Detect which cell encompasses the target text, then output its (X, Y) center coordinate. 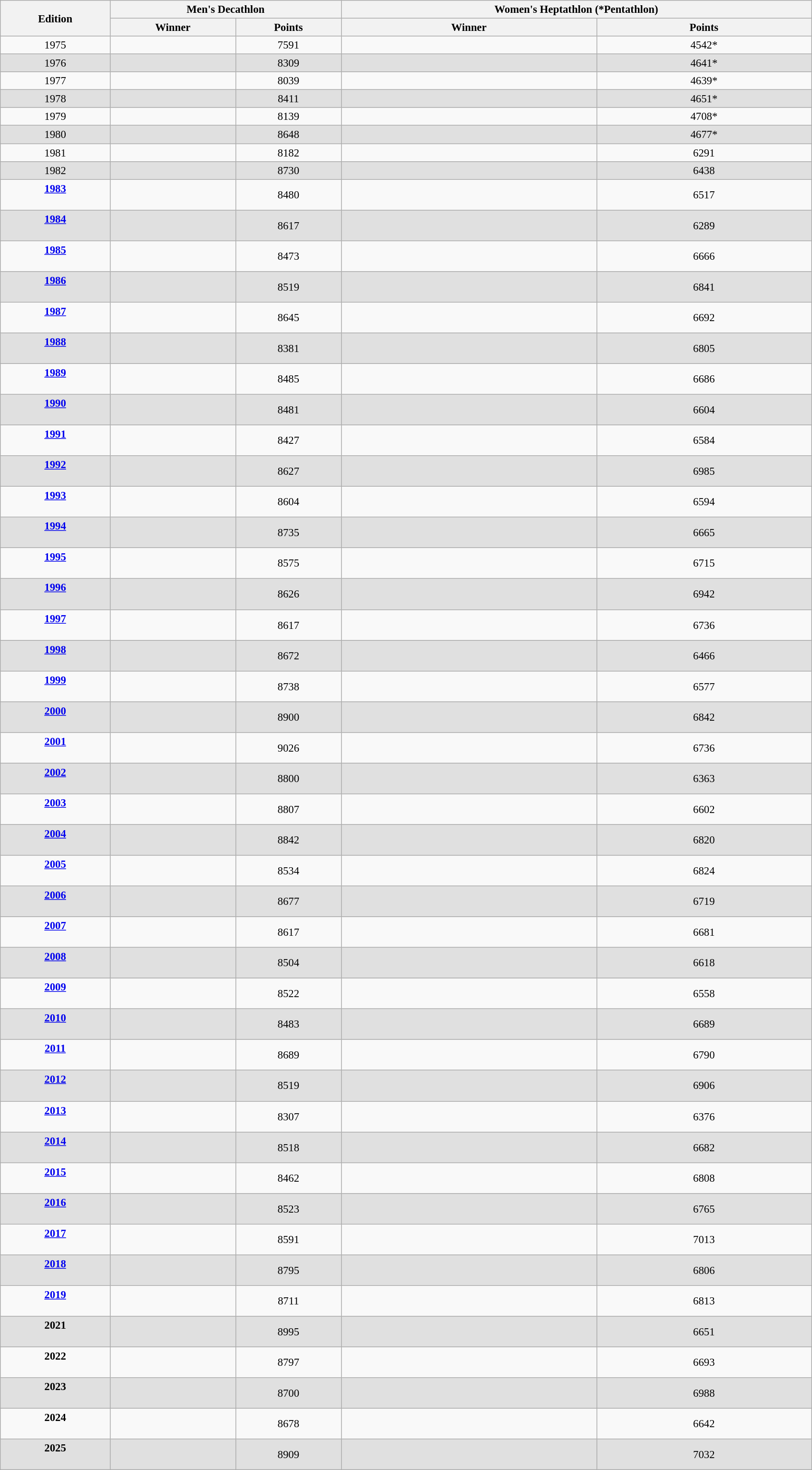
4639* (704, 81)
6466 (704, 656)
8483 (288, 1025)
2017 (55, 1240)
8139 (288, 117)
1999 (55, 686)
6651 (704, 1332)
6790 (704, 1055)
2025 (55, 1455)
4677* (704, 135)
1976 (55, 63)
8462 (288, 1178)
1981 (55, 153)
2009 (55, 993)
4708* (704, 117)
2003 (55, 810)
8677 (288, 902)
8735 (288, 533)
1982 (55, 170)
8182 (288, 153)
2006 (55, 902)
8523 (288, 1208)
6594 (704, 502)
7013 (704, 1240)
1989 (55, 379)
4542* (704, 45)
8627 (288, 471)
8645 (288, 318)
7032 (704, 1455)
8518 (288, 1147)
2023 (55, 1393)
8427 (288, 441)
8481 (288, 410)
6618 (704, 963)
Edition (55, 18)
2005 (55, 871)
8678 (288, 1424)
2022 (55, 1362)
6558 (704, 993)
2001 (55, 748)
6692 (704, 318)
8672 (288, 656)
6686 (704, 379)
6942 (704, 595)
8795 (288, 1270)
2000 (55, 717)
1990 (55, 410)
8411 (288, 99)
2024 (55, 1424)
6363 (704, 778)
6577 (704, 686)
8738 (288, 686)
Women's Heptathlon (*Pentathlon) (576, 10)
8909 (288, 1455)
6689 (704, 1025)
6584 (704, 441)
2018 (55, 1270)
1980 (55, 135)
6665 (704, 533)
9026 (288, 748)
6813 (704, 1301)
4651* (704, 99)
8807 (288, 810)
2004 (55, 840)
6906 (704, 1086)
7591 (288, 45)
1975 (55, 45)
1985 (55, 256)
1993 (55, 502)
1987 (55, 318)
2021 (55, 1332)
8689 (288, 1055)
8307 (288, 1117)
2013 (55, 1117)
1984 (55, 225)
4641* (704, 63)
8800 (288, 778)
8473 (288, 256)
8485 (288, 379)
8381 (288, 348)
Men's Decathlon (225, 10)
1996 (55, 595)
8039 (288, 81)
1992 (55, 471)
6842 (704, 717)
6376 (704, 1117)
6805 (704, 348)
6985 (704, 471)
8700 (288, 1393)
1977 (55, 81)
2016 (55, 1208)
8309 (288, 63)
8480 (288, 195)
8575 (288, 563)
6988 (704, 1393)
8648 (288, 135)
6824 (704, 871)
2008 (55, 963)
6289 (704, 225)
8730 (288, 170)
8534 (288, 871)
2014 (55, 1147)
1983 (55, 195)
6604 (704, 410)
2012 (55, 1086)
8626 (288, 595)
1986 (55, 287)
6719 (704, 902)
1978 (55, 99)
6438 (704, 170)
1994 (55, 533)
2002 (55, 778)
8995 (288, 1332)
8842 (288, 840)
8797 (288, 1362)
2007 (55, 932)
2019 (55, 1301)
1995 (55, 563)
6715 (704, 563)
8711 (288, 1301)
8504 (288, 963)
6841 (704, 287)
2015 (55, 1178)
6666 (704, 256)
6291 (704, 153)
6681 (704, 932)
1997 (55, 625)
2011 (55, 1055)
1988 (55, 348)
6693 (704, 1362)
1998 (55, 656)
8604 (288, 502)
8591 (288, 1240)
6820 (704, 840)
6765 (704, 1208)
6602 (704, 810)
6517 (704, 195)
6642 (704, 1424)
8900 (288, 717)
6808 (704, 1178)
6682 (704, 1147)
2010 (55, 1025)
8522 (288, 993)
1979 (55, 117)
1991 (55, 441)
6806 (704, 1270)
